Scan for the cell matching the given text and deliver its [X, Y] coordinate at center. 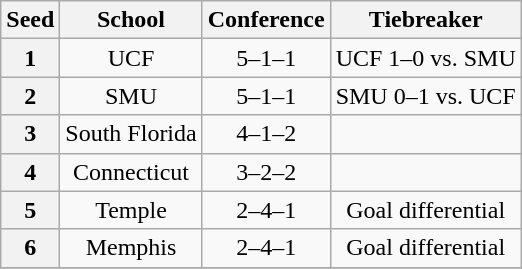
UCF 1–0 vs. SMU [426, 58]
SMU 0–1 vs. UCF [426, 96]
4–1–2 [266, 134]
School [131, 20]
UCF [131, 58]
6 [30, 248]
Memphis [131, 248]
Seed [30, 20]
4 [30, 172]
2 [30, 96]
3 [30, 134]
SMU [131, 96]
3–2–2 [266, 172]
1 [30, 58]
Conference [266, 20]
Tiebreaker [426, 20]
5 [30, 210]
South Florida [131, 134]
Connecticut [131, 172]
Temple [131, 210]
